Find where the given text appears and provide that cell's center as [X, Y] coordinate. 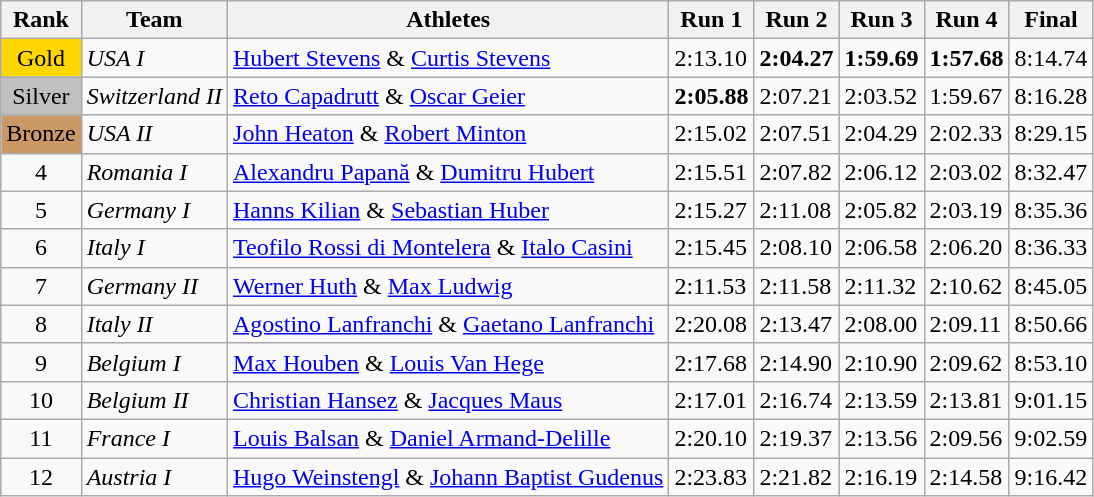
2:16.19 [882, 477]
2:06.58 [882, 248]
USA I [154, 58]
2:20.10 [712, 438]
8:29.15 [1051, 134]
Werner Huth & Max Ludwig [448, 286]
2:03.52 [882, 96]
2:07.21 [796, 96]
12 [41, 477]
2:03.02 [966, 172]
Austria I [154, 477]
Run 3 [882, 20]
6 [41, 248]
1:59.69 [882, 58]
2:13.10 [712, 58]
Reto Capadrutt & Oscar Geier [448, 96]
8:35.36 [1051, 210]
5 [41, 210]
USA II [154, 134]
8:32.47 [1051, 172]
2:11.58 [796, 286]
7 [41, 286]
2:23.83 [712, 477]
Belgium II [154, 400]
2:15.02 [712, 134]
2:02.33 [966, 134]
8:14.74 [1051, 58]
2:04.27 [796, 58]
Louis Balsan & Daniel Armand-Delille [448, 438]
2:08.00 [882, 324]
2:11.32 [882, 286]
Athletes [448, 20]
2:13.81 [966, 400]
Final [1051, 20]
2:05.88 [712, 96]
1:57.68 [966, 58]
2:13.56 [882, 438]
Germany II [154, 286]
Rank [41, 20]
9:02.59 [1051, 438]
4 [41, 172]
2:15.51 [712, 172]
2:09.62 [966, 362]
2:13.47 [796, 324]
Hanns Kilian & Sebastian Huber [448, 210]
Hugo Weinstengl & Johann Baptist Gudenus [448, 477]
1:59.67 [966, 96]
2:06.12 [882, 172]
Romania I [154, 172]
9:01.15 [1051, 400]
Christian Hansez & Jacques Maus [448, 400]
Agostino Lanfranchi & Gaetano Lanfranchi [448, 324]
2:07.51 [796, 134]
Hubert Stevens & Curtis Stevens [448, 58]
Team [154, 20]
9 [41, 362]
Max Houben & Louis Van Hege [448, 362]
2:06.20 [966, 248]
2:14.58 [966, 477]
Silver [41, 96]
John Heaton & Robert Minton [448, 134]
Teofilo Rossi di Montelera & Italo Casini [448, 248]
8:50.66 [1051, 324]
2:10.62 [966, 286]
2:05.82 [882, 210]
Run 1 [712, 20]
2:11.08 [796, 210]
8:53.10 [1051, 362]
2:11.53 [712, 286]
Gold [41, 58]
11 [41, 438]
2:07.82 [796, 172]
2:20.08 [712, 324]
Italy II [154, 324]
8:36.33 [1051, 248]
9:16.42 [1051, 477]
France I [154, 438]
Switzerland II [154, 96]
Italy I [154, 248]
2:09.56 [966, 438]
Run 2 [796, 20]
2:13.59 [882, 400]
Alexandru Papană & Dumitru Hubert [448, 172]
Belgium I [154, 362]
2:09.11 [966, 324]
Germany I [154, 210]
2:16.74 [796, 400]
Run 4 [966, 20]
2:19.37 [796, 438]
8 [41, 324]
8:45.05 [1051, 286]
2:17.68 [712, 362]
8:16.28 [1051, 96]
2:14.90 [796, 362]
2:17.01 [712, 400]
10 [41, 400]
2:21.82 [796, 477]
Bronze [41, 134]
2:08.10 [796, 248]
2:04.29 [882, 134]
2:15.45 [712, 248]
2:03.19 [966, 210]
2:15.27 [712, 210]
2:10.90 [882, 362]
